Provide the (X, Y) coordinate of the cell's center where the given text is located.  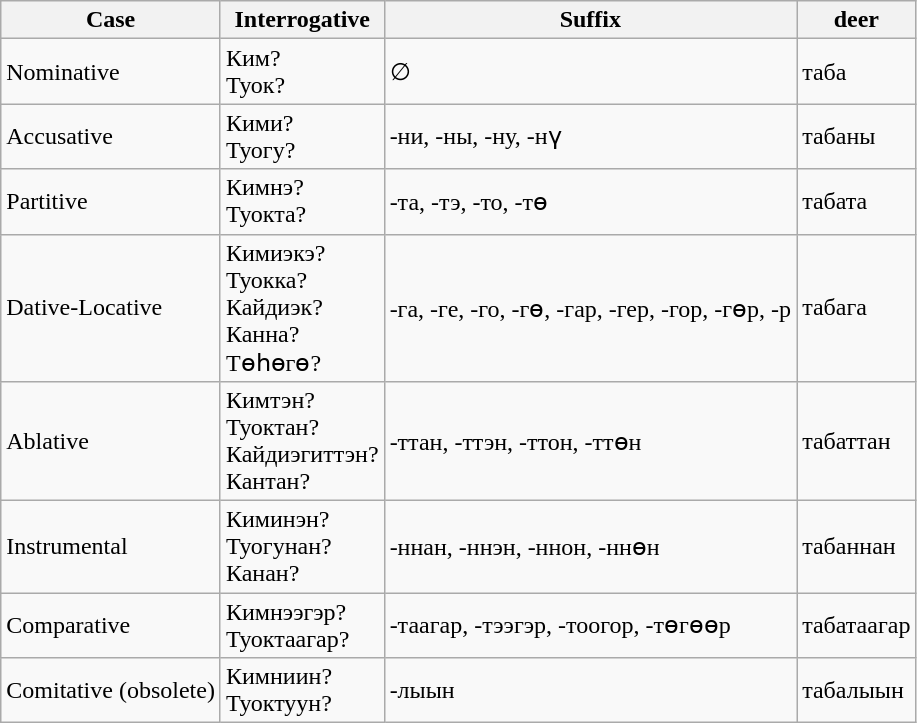
Ablative (111, 442)
Suffix (590, 20)
Dative-Locative (111, 308)
deer (856, 20)
табаннан (856, 547)
-та, -тэ, -то, -тө (590, 202)
Кимнэ? Туокта? (302, 202)
табата (856, 202)
∅ (590, 72)
табалыын (856, 690)
-ттан, -ттэн, -ттон, -ттөн (590, 442)
Кимниин? Туоктуун? (302, 690)
Ким? Туок? (302, 72)
Case (111, 20)
табаны (856, 136)
Comparative (111, 626)
табаттан (856, 442)
Instrumental (111, 547)
Accusative (111, 136)
Partitive (111, 202)
-ннан, -ннэн, -ннон, -ннөн (590, 547)
таба (856, 72)
-ни, -ны, -ну, -нү (590, 136)
Кимнээгэр? Туоктаагар? (302, 626)
-га, -ге, -го, -гө, -гар, -гер, -гор, -гөр, -р (590, 308)
Comitative (obsolete) (111, 690)
-таагар, -тээгэр, -тоогор, -төгөөр (590, 626)
Киминэн? Туогунан? Канан? (302, 547)
табага (856, 308)
табатаагар (856, 626)
Кимтэн? Туоктан? Кайдиэгиттэн? Кантан? (302, 442)
Interrogative (302, 20)
Кими? Туогу? (302, 136)
Nominative (111, 72)
-лыын (590, 690)
Кимиэкэ? Туокка? Кайдиэк? Канна? Төһөгө? (302, 308)
